Find where the given text appears and provide that cell's center as (X, Y) coordinate. 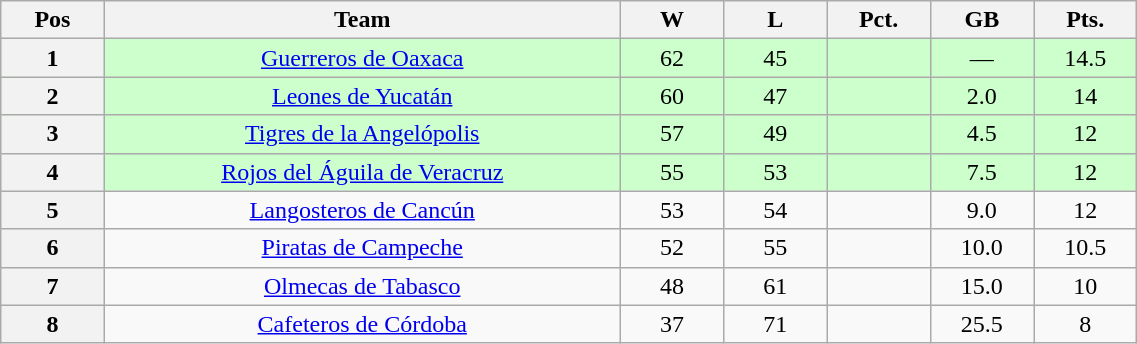
5 (52, 210)
15.0 (982, 286)
25.5 (982, 324)
48 (672, 286)
2 (52, 96)
37 (672, 324)
62 (672, 58)
14 (1086, 96)
Cafeteros de Córdoba (362, 324)
Pos (52, 20)
47 (776, 96)
1 (52, 58)
4 (52, 172)
2.0 (982, 96)
L (776, 20)
Guerreros de Oaxaca (362, 58)
45 (776, 58)
52 (672, 248)
GB (982, 20)
9.0 (982, 210)
49 (776, 134)
Rojos del Águila de Veracruz (362, 172)
— (982, 58)
71 (776, 324)
10 (1086, 286)
54 (776, 210)
10.0 (982, 248)
Team (362, 20)
Olmecas de Tabasco (362, 286)
Langosteros de Cancún (362, 210)
Piratas de Campeche (362, 248)
Pts. (1086, 20)
61 (776, 286)
60 (672, 96)
57 (672, 134)
10.5 (1086, 248)
Pct. (878, 20)
3 (52, 134)
Leones de Yucatán (362, 96)
Tigres de la Angelópolis (362, 134)
6 (52, 248)
7.5 (982, 172)
7 (52, 286)
W (672, 20)
4.5 (982, 134)
14.5 (1086, 58)
